Return [x, y] of the center of cell containing provided text 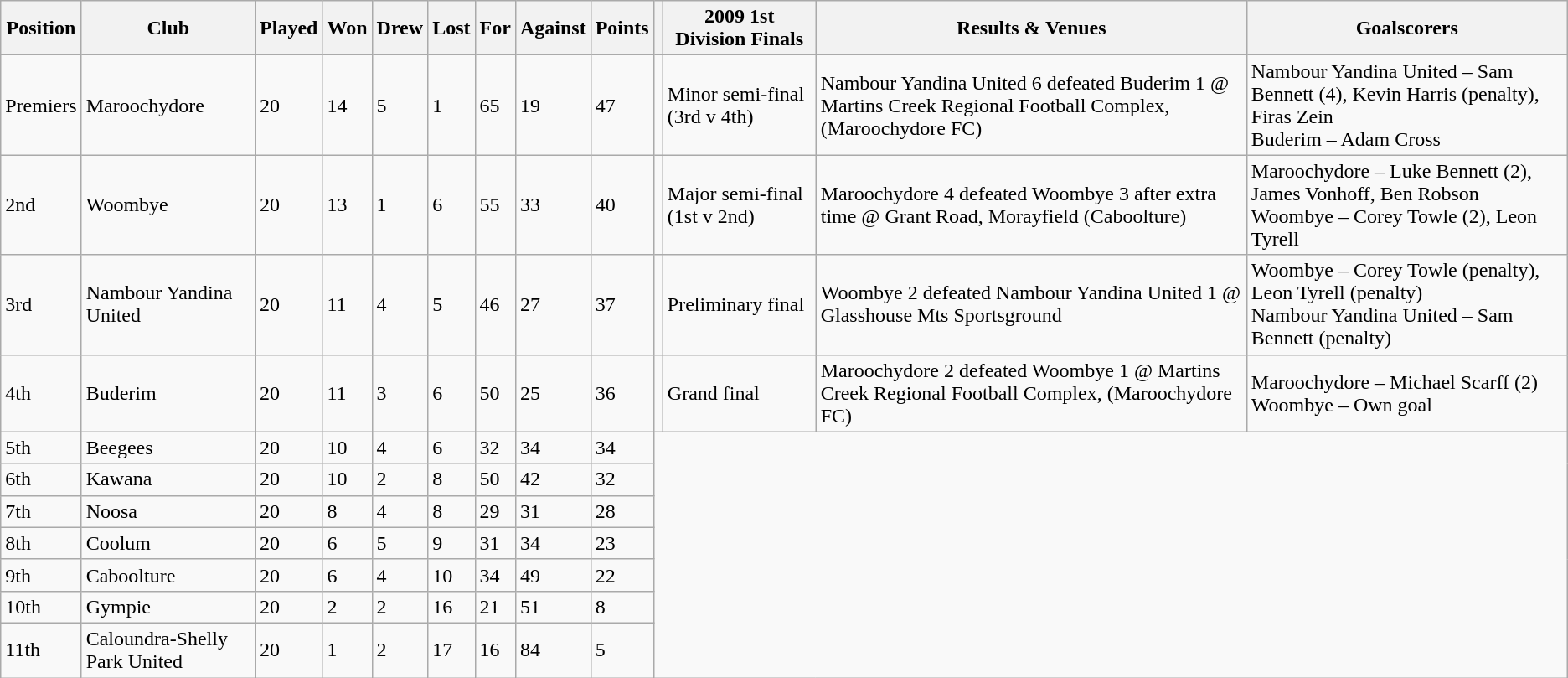
51 [553, 607]
Coolum [168, 543]
Woombye [168, 204]
5th [41, 448]
84 [553, 650]
21 [495, 607]
11th [41, 650]
65 [495, 106]
Against [553, 28]
Beegees [168, 448]
Major semi-final (1st v 2nd) [739, 204]
22 [622, 575]
Club [168, 28]
Nambour Yandina United [168, 305]
27 [553, 305]
29 [495, 511]
Caloundra-Shelly Park United [168, 650]
47 [622, 106]
Goalscorers [1407, 28]
13 [347, 204]
Woombye – Corey Towle (penalty), Leon Tyrell (penalty)Nambour Yandina United – Sam Bennett (penalty) [1407, 305]
46 [495, 305]
28 [622, 511]
Noosa [168, 511]
14 [347, 106]
3 [400, 393]
Minor semi-final (3rd v 4th) [739, 106]
Played [289, 28]
37 [622, 305]
Maroochydore 4 defeated Woombye 3 after extra time @ Grant Road, Morayfield (Caboolture) [1031, 204]
Points [622, 28]
Preliminary final [739, 305]
Position [41, 28]
6th [41, 479]
Kawana [168, 479]
10th [41, 607]
Maroochydore – Luke Bennett (2), James Vonhoff, Ben RobsonWoombye – Corey Towle (2), Leon Tyrell [1407, 204]
36 [622, 393]
Won [347, 28]
9 [451, 543]
Nambour Yandina United – Sam Bennett (4), Kevin Harris (penalty), Firas ZeinBuderim – Adam Cross [1407, 106]
Maroochydore 2 defeated Woombye 1 @ Martins Creek Regional Football Complex, (Maroochydore FC) [1031, 393]
40 [622, 204]
42 [553, 479]
49 [553, 575]
Caboolture [168, 575]
Drew [400, 28]
For [495, 28]
25 [553, 393]
Maroochydore – Michael Scarff (2)Woombye – Own goal [1407, 393]
Woombye 2 defeated Nambour Yandina United 1 @ Glasshouse Mts Sportsground [1031, 305]
Premiers [41, 106]
2009 1st Division Finals [739, 28]
Results & Venues [1031, 28]
33 [553, 204]
2nd [41, 204]
23 [622, 543]
8th [41, 543]
Buderim [168, 393]
4th [41, 393]
9th [41, 575]
3rd [41, 305]
Nambour Yandina United 6 defeated Buderim 1 @ Martins Creek Regional Football Complex, (Maroochydore FC) [1031, 106]
7th [41, 511]
17 [451, 650]
Lost [451, 28]
55 [495, 204]
Gympie [168, 607]
Grand final [739, 393]
19 [553, 106]
Maroochydore [168, 106]
